Identify which cell holds the provided text, then report its [X, Y] central coordinate. 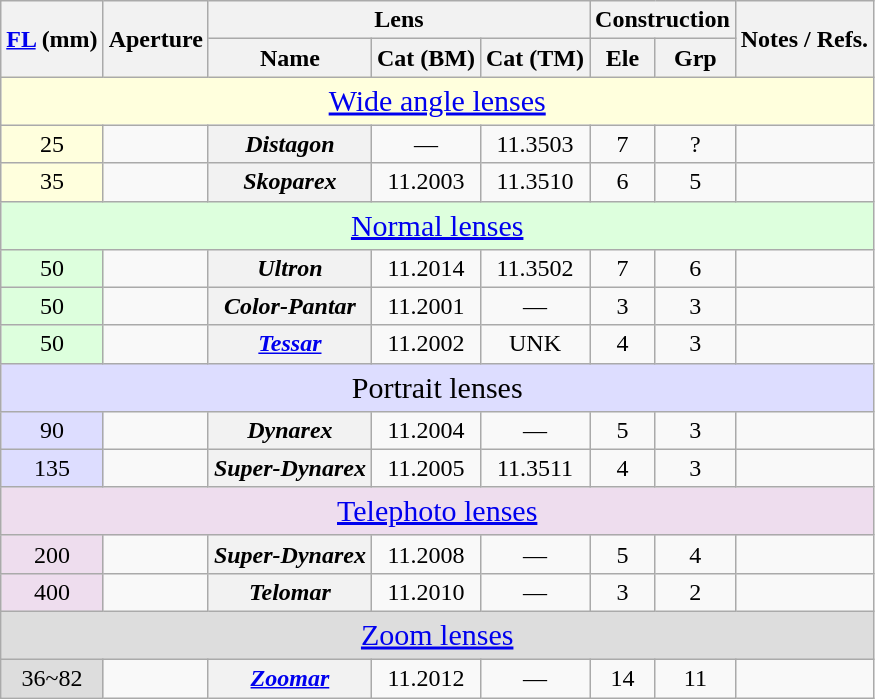
Name [290, 58]
UNK [534, 344]
Wide angle lenses [438, 101]
Dynarex [290, 430]
11.2004 [426, 430]
Normal lenses [438, 225]
11.2008 [426, 554]
Notes / Refs. [804, 39]
11.2012 [426, 678]
11.3511 [534, 468]
35 [52, 182]
Construction [663, 20]
Cat (TM) [534, 58]
11.2014 [426, 268]
135 [52, 468]
Zoom lenses [438, 635]
11.3503 [534, 144]
14 [623, 678]
11.2003 [426, 182]
11.3510 [534, 182]
11.2001 [426, 306]
2 [695, 592]
11.2005 [426, 468]
200 [52, 554]
Portrait lenses [438, 387]
11 [695, 678]
? [695, 144]
FL (mm) [52, 39]
Zoomar [290, 678]
Aperture [156, 39]
Lens [398, 20]
11.2010 [426, 592]
400 [52, 592]
Skoparex [290, 182]
Distagon [290, 144]
Color-Pantar [290, 306]
Telephoto lenses [438, 511]
25 [52, 144]
11.3502 [534, 268]
Cat (BM) [426, 58]
90 [52, 430]
Grp [695, 58]
Ultron [290, 268]
Tessar [290, 344]
Ele [623, 58]
Telomar [290, 592]
11.2002 [426, 344]
36~82 [52, 678]
